For the text-containing cell, return its midpoint in [x, y] coordinate format. 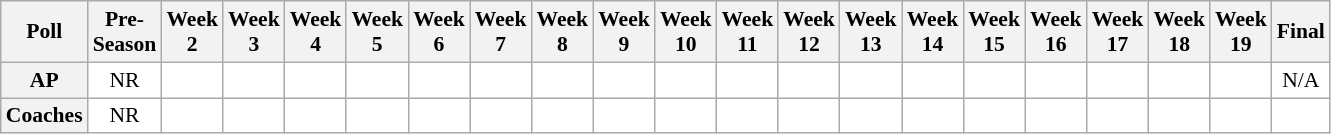
Week11 [748, 32]
Week2 [192, 32]
Week16 [1056, 32]
Poll [44, 32]
Week18 [1179, 32]
Week14 [933, 32]
Week7 [501, 32]
Week8 [562, 32]
Week13 [871, 32]
Final [1301, 32]
Week19 [1241, 32]
Week9 [624, 32]
Week5 [377, 32]
Pre-Season [125, 32]
Week12 [809, 32]
Week17 [1118, 32]
Week10 [686, 32]
Week15 [994, 32]
Week4 [316, 32]
Week3 [254, 32]
N/A [1301, 80]
Week6 [439, 32]
AP [44, 80]
Coaches [44, 116]
